Find where the given text appears and provide that cell's center as (X, Y) coordinate. 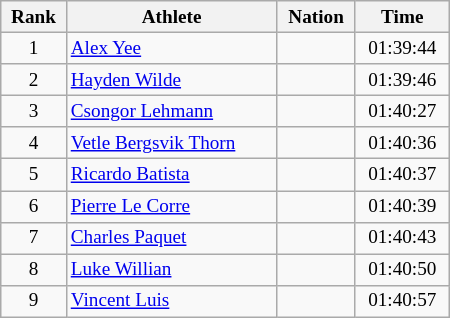
Luke Willian (172, 270)
Rank (34, 17)
01:40:36 (402, 143)
3 (34, 111)
Time (402, 17)
Athlete (172, 17)
01:40:39 (402, 206)
01:40:37 (402, 175)
7 (34, 238)
2 (34, 80)
8 (34, 270)
Ricardo Batista (172, 175)
Charles Paquet (172, 238)
Pierre Le Corre (172, 206)
Hayden Wilde (172, 80)
Csongor Lehmann (172, 111)
01:40:27 (402, 111)
Nation (316, 17)
Alex Yee (172, 48)
Vetle Bergsvik Thorn (172, 143)
Vincent Luis (172, 301)
1 (34, 48)
4 (34, 143)
01:40:57 (402, 301)
5 (34, 175)
01:40:50 (402, 270)
01:39:44 (402, 48)
01:39:46 (402, 80)
9 (34, 301)
6 (34, 206)
01:40:43 (402, 238)
